Output the [X, Y] coordinate of the center of the cell containing the given text.  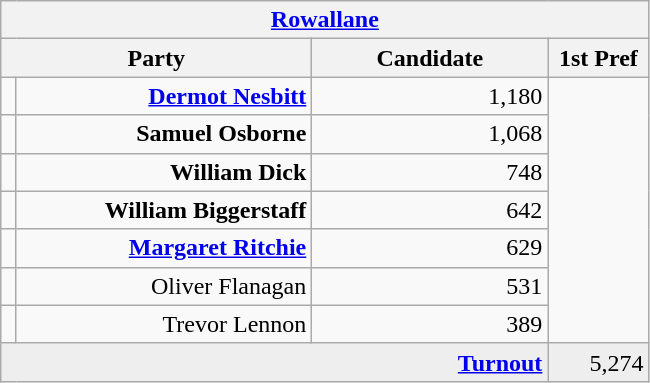
Rowallane [325, 20]
5,274 [598, 362]
1,068 [430, 134]
531 [430, 286]
Samuel Osborne [164, 134]
1,180 [430, 96]
629 [430, 248]
Margaret Ritchie [164, 248]
Candidate [430, 58]
642 [430, 210]
William Dick [164, 172]
William Biggerstaff [164, 210]
Dermot Nesbitt [164, 96]
Party [156, 58]
1st Pref [598, 58]
Turnout [274, 362]
748 [430, 172]
Trevor Lennon [164, 324]
389 [430, 324]
Oliver Flanagan [164, 286]
